Identify which cell holds the provided text, then report its (X, Y) central coordinate. 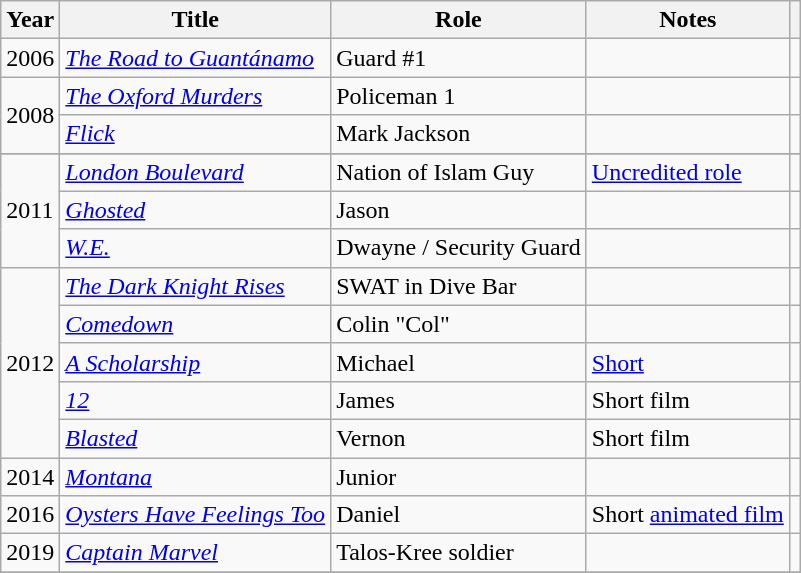
Mark Jackson (459, 134)
Montana (196, 477)
Junior (459, 477)
Colin "Col" (459, 324)
Policeman 1 (459, 96)
Notes (688, 20)
Blasted (196, 438)
Vernon (459, 438)
Guard #1 (459, 58)
Role (459, 20)
2006 (30, 58)
Nation of Islam Guy (459, 172)
Uncredited role (688, 172)
SWAT in Dive Bar (459, 286)
Captain Marvel (196, 553)
2008 (30, 115)
12 (196, 400)
The Oxford Murders (196, 96)
London Boulevard (196, 172)
A Scholarship (196, 362)
James (459, 400)
Oysters Have Feelings Too (196, 515)
Daniel (459, 515)
Short animated film (688, 515)
Talos-Kree soldier (459, 553)
Dwayne / Security Guard (459, 248)
Flick (196, 134)
2019 (30, 553)
The Dark Knight Rises (196, 286)
2012 (30, 362)
Year (30, 20)
2016 (30, 515)
2014 (30, 477)
Ghosted (196, 210)
Comedown (196, 324)
W.E. (196, 248)
2011 (30, 210)
Michael (459, 362)
The Road to Guantánamo (196, 58)
Title (196, 20)
Jason (459, 210)
Short (688, 362)
